Search for the cell housing the specified text and yield its (x, y) center coordinate. 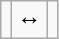
↔ (30, 20)
